Locate the cell with the specified text and output its [X, Y] center coordinate. 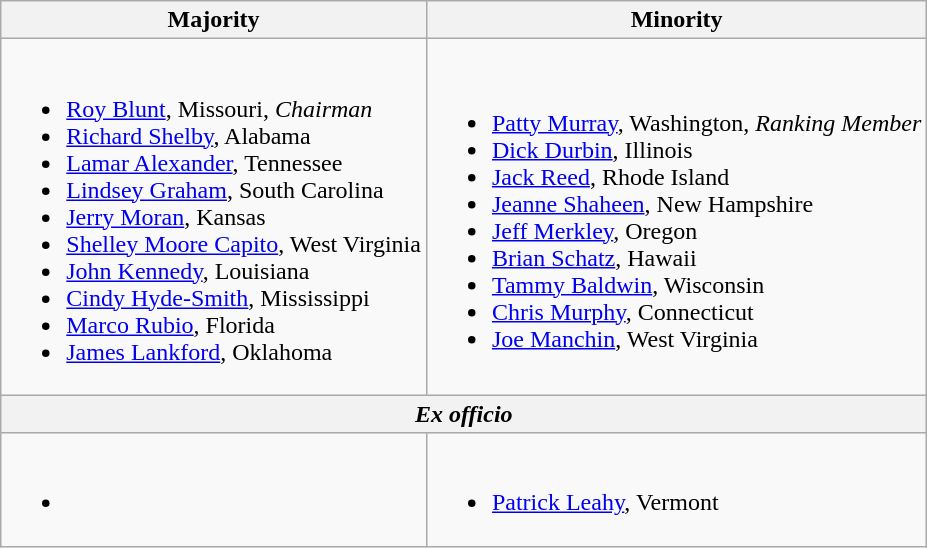
Ex officio [464, 414]
Patrick Leahy, Vermont [676, 490]
Majority [214, 20]
Minority [676, 20]
